Capture the cell that displays the provided text and extract its [X, Y] central coordinate. 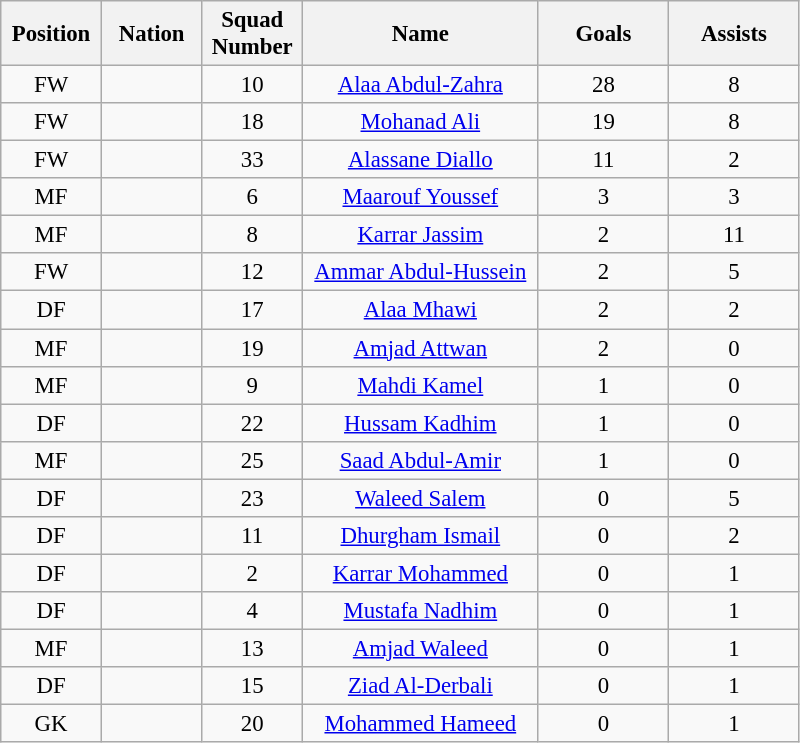
Position [52, 34]
Mahdi Kamel [421, 385]
Mohanad Ali [421, 122]
Alaa Mhawi [421, 310]
23 [252, 498]
20 [252, 724]
Amjad Waleed [421, 648]
18 [252, 122]
Mustafa Nadhim [421, 611]
Goals [604, 34]
Dhurgham Ismail [421, 536]
Squad Number [252, 34]
12 [252, 273]
15 [252, 686]
Assists [734, 34]
Ziad Al-Derbali [421, 686]
28 [604, 85]
Alaa Abdul-Zahra [421, 85]
Hussam Kadhim [421, 423]
33 [252, 160]
22 [252, 423]
17 [252, 310]
25 [252, 460]
10 [252, 85]
GK [52, 724]
Waleed Salem [421, 498]
Ammar Abdul-Hussein [421, 273]
Name [421, 34]
Maarouf Youssef [421, 197]
Nation [152, 34]
6 [252, 197]
4 [252, 611]
13 [252, 648]
Karrar Mohammed [421, 573]
Saad Abdul-Amir [421, 460]
Alassane Diallo [421, 160]
Karrar Jassim [421, 235]
9 [252, 385]
Mohammed Hameed [421, 724]
Amjad Attwan [421, 348]
